Locate the cell with the specified text and output its (X, Y) center coordinate. 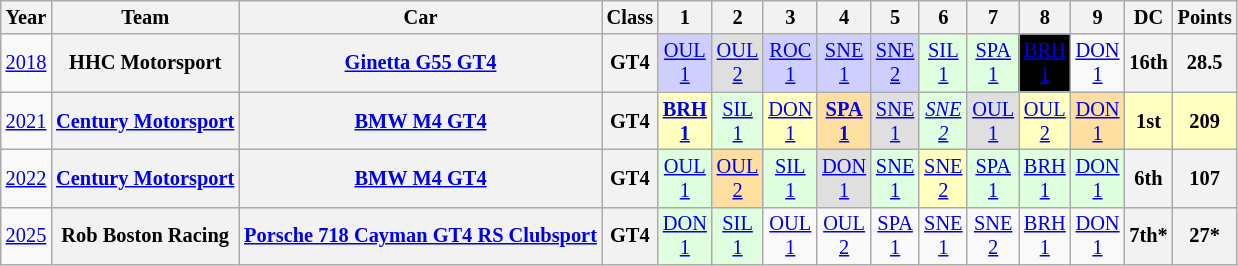
6th (1148, 178)
Rob Boston Racing (145, 236)
HHC Motorsport (145, 63)
2022 (26, 178)
28.5 (1205, 63)
Points (1205, 17)
3 (790, 17)
5 (895, 17)
Car (420, 17)
107 (1205, 178)
1 (685, 17)
Ginetta G55 GT4 (420, 63)
7th* (1148, 236)
Porsche 718 Cayman GT4 RS Clubsport (420, 236)
8 (1045, 17)
4 (844, 17)
Year (26, 17)
Team (145, 17)
2 (738, 17)
9 (1098, 17)
ROC1 (790, 63)
1st (1148, 121)
2025 (26, 236)
27* (1205, 236)
7 (993, 17)
16th (1148, 63)
2021 (26, 121)
209 (1205, 121)
2018 (26, 63)
Class (630, 17)
DC (1148, 17)
6 (943, 17)
